Provide the [X, Y] coordinate of the cell's center where the given text is located.  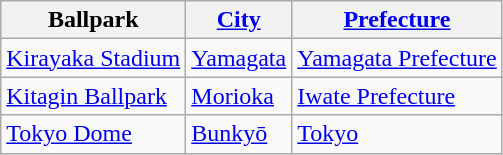
Ballpark [94, 20]
Yamagata Prefecture [398, 58]
Morioka [239, 96]
Kitagin Ballpark [94, 96]
City [239, 20]
Yamagata [239, 58]
Prefecture [398, 20]
Kirayaka Stadium [94, 58]
Bunkyō [239, 134]
Iwate Prefecture [398, 96]
Tokyo [398, 134]
Tokyo Dome [94, 134]
